Determine the [x, y] coordinate at the center of the cell enclosing the given text.  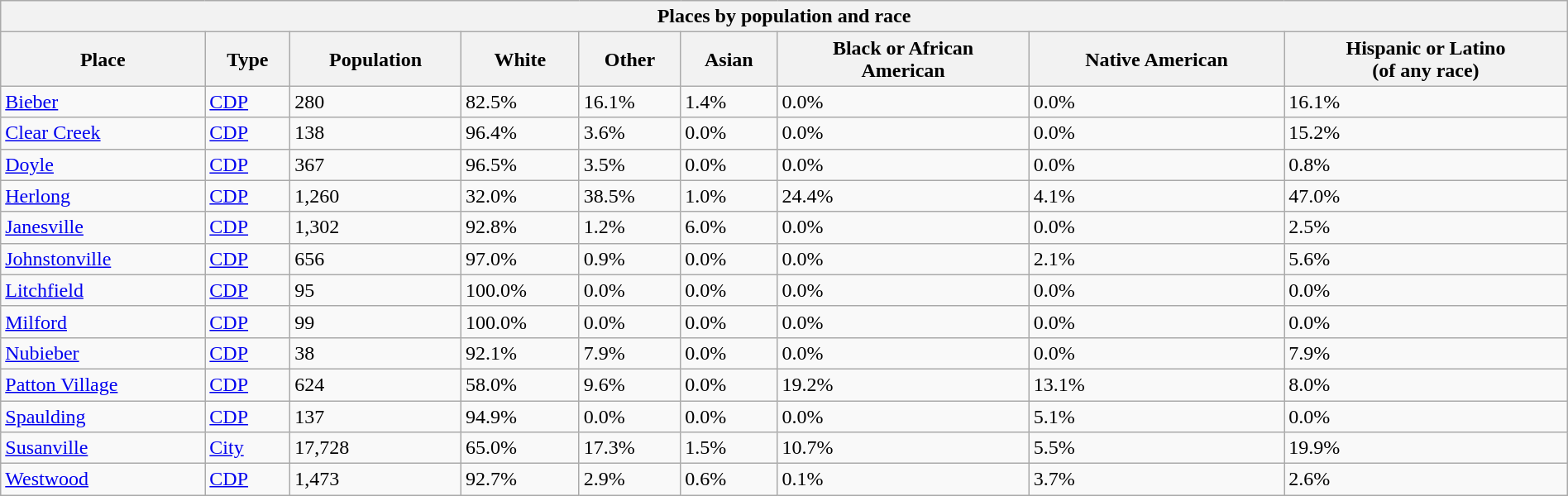
47.0% [1426, 196]
280 [375, 102]
Clear Creek [103, 133]
19.2% [903, 384]
Place [103, 60]
White [519, 60]
0.8% [1426, 165]
624 [375, 384]
1.0% [729, 196]
3.5% [630, 165]
Doyle [103, 165]
95 [375, 290]
10.7% [903, 448]
38 [375, 353]
97.0% [519, 259]
94.9% [519, 416]
58.0% [519, 384]
Asian [729, 60]
Spaulding [103, 416]
Black or AfricanAmerican [903, 60]
5.5% [1156, 448]
3.7% [1156, 479]
17,728 [375, 448]
Milford [103, 322]
3.6% [630, 133]
4.1% [1156, 196]
6.0% [729, 227]
138 [375, 133]
656 [375, 259]
17.3% [630, 448]
Johnstonville [103, 259]
65.0% [519, 448]
92.7% [519, 479]
2.9% [630, 479]
13.1% [1156, 384]
2.6% [1426, 479]
1.4% [729, 102]
8.0% [1426, 384]
City [248, 448]
96.5% [519, 165]
2.1% [1156, 259]
Westwood [103, 479]
Native American [1156, 60]
5.1% [1156, 416]
99 [375, 322]
96.4% [519, 133]
Bieber [103, 102]
Herlong [103, 196]
0.6% [729, 479]
0.1% [903, 479]
137 [375, 416]
367 [375, 165]
Population [375, 60]
15.2% [1426, 133]
1.2% [630, 227]
Hispanic or Latino(of any race) [1426, 60]
Susanville [103, 448]
Other [630, 60]
1.5% [729, 448]
9.6% [630, 384]
Places by population and race [784, 17]
2.5% [1426, 227]
19.9% [1426, 448]
38.5% [630, 196]
Nubieber [103, 353]
Litchfield [103, 290]
1,302 [375, 227]
92.8% [519, 227]
1,473 [375, 479]
Patton Village [103, 384]
5.6% [1426, 259]
Type [248, 60]
32.0% [519, 196]
1,260 [375, 196]
92.1% [519, 353]
24.4% [903, 196]
82.5% [519, 102]
Janesville [103, 227]
0.9% [630, 259]
